From the cell containing the given text, extract its center point as (x, y) coordinate. 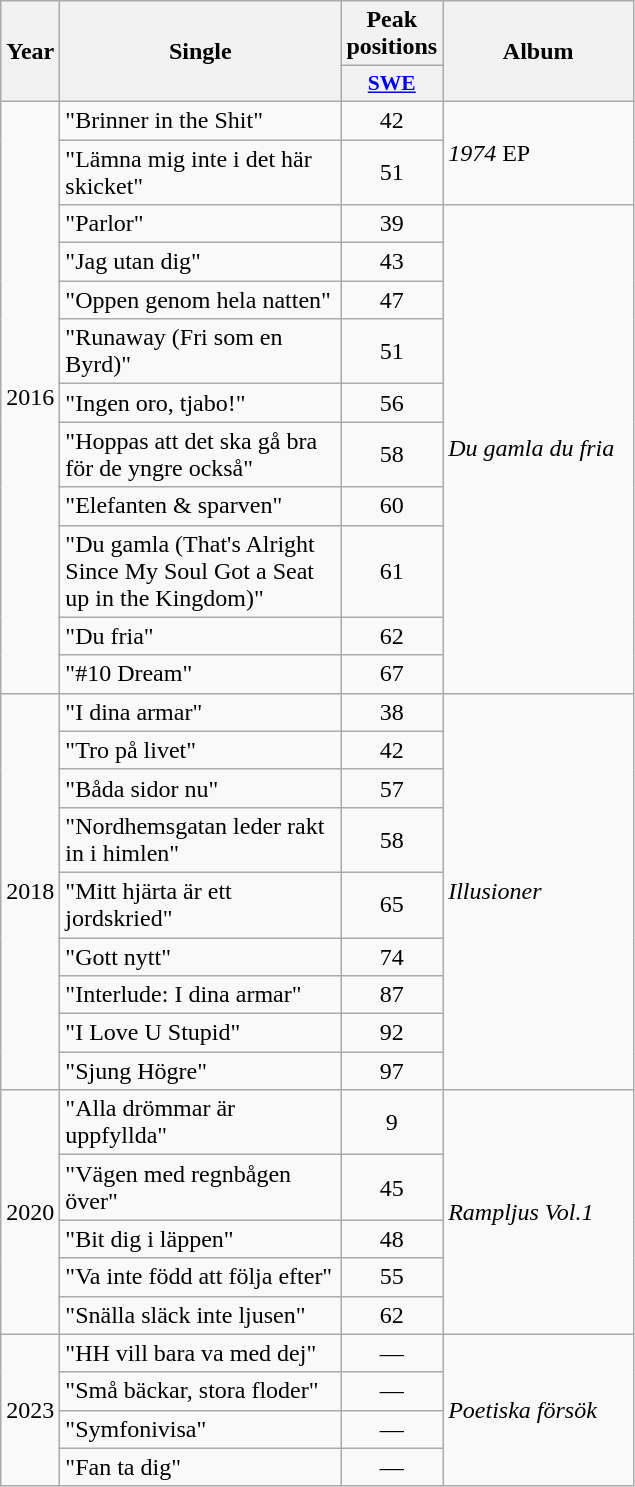
"Hoppas att det ska gå bra för de yngre också" (200, 454)
97 (392, 1071)
"Interlude: I dina armar" (200, 995)
87 (392, 995)
67 (392, 674)
"I Love U Stupid" (200, 1033)
2023 (30, 1410)
"Runaway (Fri som en Byrd)" (200, 352)
"Brinner in the Shit" (200, 120)
"Alla drömmar är uppfyllda" (200, 1122)
Rampljus Vol.1 (538, 1212)
55 (392, 1277)
"Sjung Högre" (200, 1071)
60 (392, 506)
2018 (30, 892)
"Symfonivisa" (200, 1429)
Peak positions (392, 34)
"HH vill bara va med dej" (200, 1353)
"Båda sidor nu" (200, 788)
2016 (30, 397)
"Nordhemsgatan leder rakt in i himlen" (200, 840)
61 (392, 571)
56 (392, 403)
Poetiska försök (538, 1410)
"Bit dig i läppen" (200, 1239)
74 (392, 957)
"Mitt hjärta är ett jordskried" (200, 904)
9 (392, 1122)
39 (392, 224)
"Du fria" (200, 636)
Du gamla du fria (538, 450)
45 (392, 1188)
"Fan ta dig" (200, 1467)
"#10 Dream" (200, 674)
"Parlor" (200, 224)
57 (392, 788)
"Ingen oro, tjabo!" (200, 403)
47 (392, 300)
43 (392, 262)
"Elefanten & sparven" (200, 506)
Album (538, 52)
92 (392, 1033)
"Oppen genom hela natten" (200, 300)
Single (200, 52)
"I dina armar" (200, 712)
SWE (392, 84)
"Små bäckar, stora floder" (200, 1391)
"Jag utan dig" (200, 262)
38 (392, 712)
"Lämna mig inte i det här skicket" (200, 172)
48 (392, 1239)
"Va inte född att följa efter" (200, 1277)
"Gott nytt" (200, 957)
"Vägen med regnbågen över" (200, 1188)
Year (30, 52)
65 (392, 904)
Illusioner (538, 892)
"Tro på livet" (200, 750)
2020 (30, 1212)
1974 EP (538, 152)
"Snälla släck inte ljusen" (200, 1315)
"Du gamla (That's Alright Since My Soul Got a Seat up in the Kingdom)" (200, 571)
